Determine the [X, Y] coordinate at the center of the cell enclosing the given text.  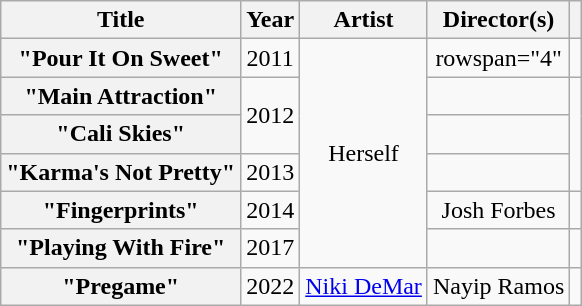
"Pregame" [121, 286]
2013 [270, 172]
Nayip Ramos [498, 286]
Herself [364, 153]
"Playing With Fire" [121, 248]
2022 [270, 286]
rowspan="4" [498, 58]
Year [270, 20]
"Fingerprints" [121, 210]
Title [121, 20]
Josh Forbes [498, 210]
"Cali Skies" [121, 134]
"Karma's Not Pretty" [121, 172]
"Pour It On Sweet" [121, 58]
2011 [270, 58]
Niki DeMar [364, 286]
Director(s) [498, 20]
"Main Attraction" [121, 96]
Artist [364, 20]
2014 [270, 210]
2017 [270, 248]
2012 [270, 115]
